Determine the [X, Y] coordinate at the center of the cell enclosing the given text.  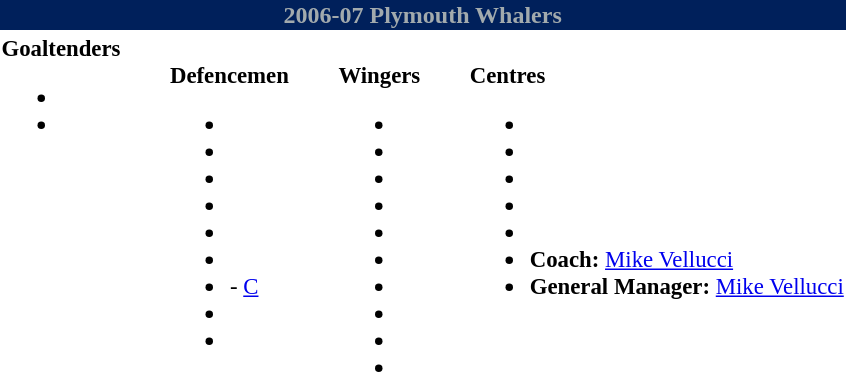
2006-07 Plymouth Whalers [422, 15]
